Locate the cell with the specified text and output its [X, Y] center coordinate. 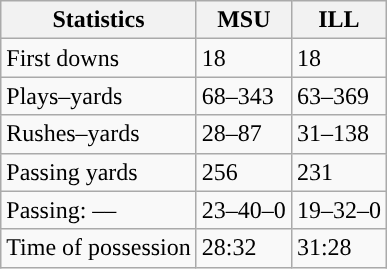
68–343 [244, 96]
231 [338, 172]
23–40–0 [244, 210]
Time of possession [99, 248]
MSU [244, 20]
19–32–0 [338, 210]
31:28 [338, 248]
Rushes–yards [99, 134]
Plays–yards [99, 96]
Statistics [99, 20]
ILL [338, 20]
First downs [99, 58]
Passing: –– [99, 210]
31–138 [338, 134]
28:32 [244, 248]
256 [244, 172]
28–87 [244, 134]
Passing yards [99, 172]
63–369 [338, 96]
